Locate the cell with the specified text and output its [x, y] center coordinate. 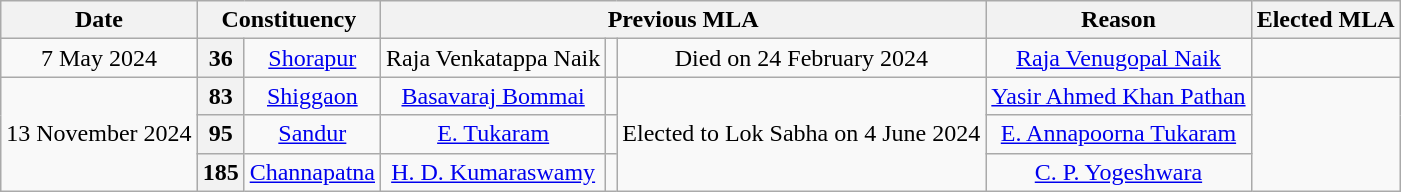
C. P. Yogeshwara [1118, 172]
Channapatna [312, 172]
Raja Venugopal Naik [1118, 58]
185 [220, 172]
Previous MLA [684, 20]
Reason [1118, 20]
Constituency [288, 20]
Yasir Ahmed Khan Pathan [1118, 96]
Shorapur [312, 58]
95 [220, 134]
Raja Venkatappa Naik [494, 58]
Shiggaon [312, 96]
7 May 2024 [99, 58]
Elected MLA [1326, 20]
E. Annapoorna Tukaram [1118, 134]
Sandur [312, 134]
36 [220, 58]
Basavaraj Bommai [494, 96]
Died on 24 February 2024 [802, 58]
Date [99, 20]
E. Tukaram [494, 134]
H. D. Kumaraswamy [494, 172]
13 November 2024 [99, 134]
Elected to Lok Sabha on 4 June 2024 [802, 134]
83 [220, 96]
